Output the [x, y] coordinate of the center of the cell containing the given text.  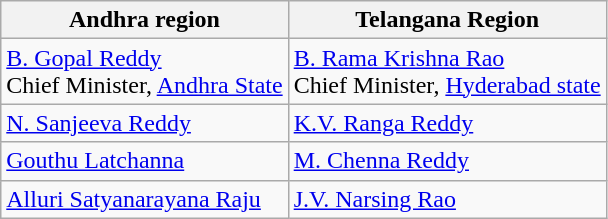
Telangana Region [447, 20]
M. Chenna Reddy [447, 161]
Andhra region [144, 20]
B. Rama Krishna Rao Chief Minister, Hyderabad state [447, 72]
J.V. Narsing Rao [447, 199]
K.V. Ranga Reddy [447, 123]
Gouthu Latchanna [144, 161]
Alluri Satyanarayana Raju [144, 199]
N. Sanjeeva Reddy [144, 123]
B. Gopal Reddy Chief Minister, Andhra State [144, 72]
